Locate the cell with the specified text and output its (x, y) center coordinate. 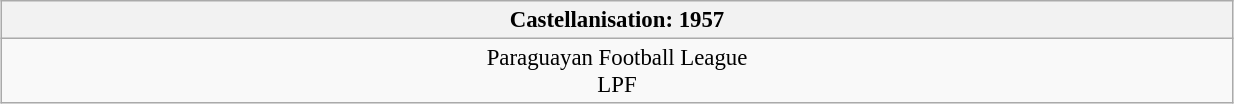
Paraguayan Football LeagueLPF (618, 70)
Castellanisation: 1957 (618, 20)
